Determine the [X, Y] coordinate at the center of the cell enclosing the given text.  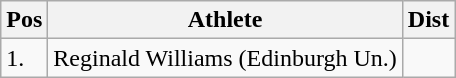
Dist [428, 20]
Athlete [226, 20]
Pos [24, 20]
1. [24, 58]
Reginald Williams (Edinburgh Un.) [226, 58]
